Pinpoint the cell where the given text exists, returning its (x, y) midpoint coordinate. 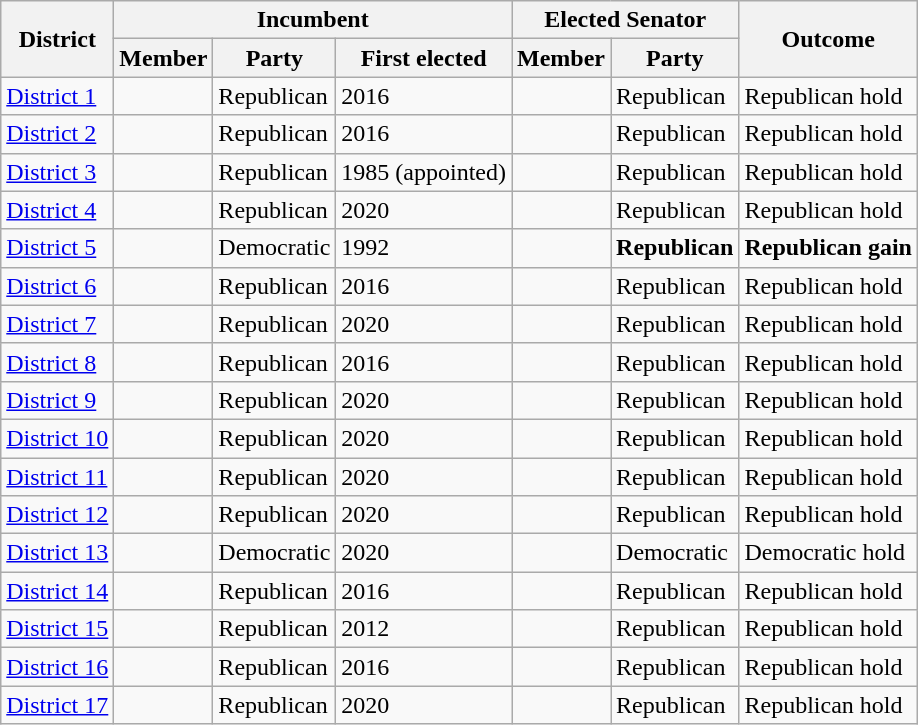
District 6 (58, 286)
Incumbent (313, 20)
District 7 (58, 324)
1985 (appointed) (424, 172)
District 2 (58, 134)
District 3 (58, 172)
District 15 (58, 629)
District (58, 39)
Elected Senator (626, 20)
District 11 (58, 477)
First elected (424, 58)
Outcome (828, 39)
Democratic hold (828, 553)
District 1 (58, 96)
District 13 (58, 553)
District 10 (58, 438)
District 14 (58, 591)
District 16 (58, 667)
District 4 (58, 210)
Republican gain (828, 248)
District 12 (58, 515)
2012 (424, 629)
District 8 (58, 362)
1992 (424, 248)
District 9 (58, 400)
District 5 (58, 248)
District 17 (58, 705)
